Detect which cell encompasses the target text, then output its [X, Y] center coordinate. 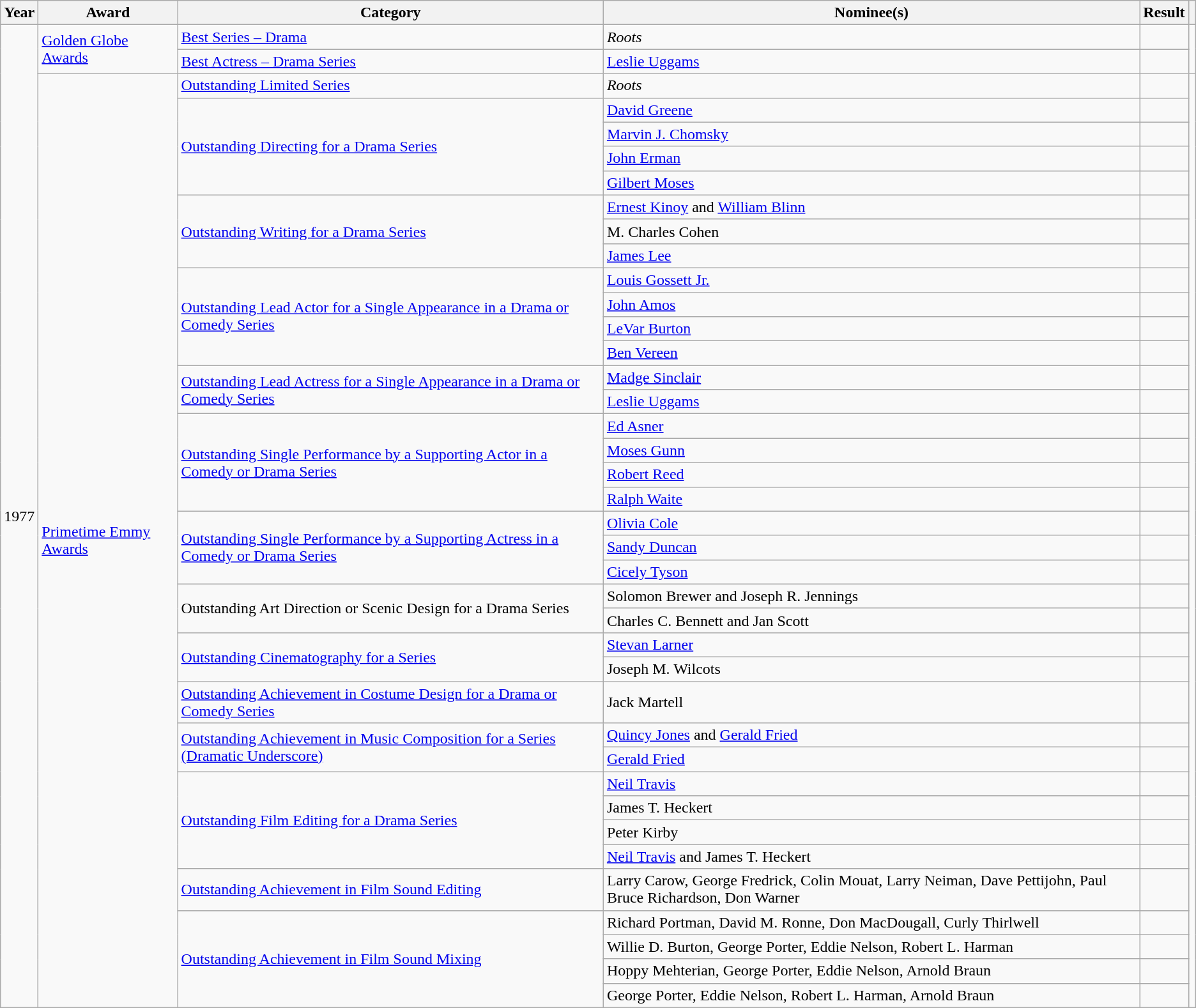
Ernest Kinoy and William Blinn [871, 207]
Sandy Duncan [871, 547]
Best Actress – Drama Series [390, 61]
Ralph Waite [871, 499]
James T. Heckert [871, 808]
Primetime Emmy Awards [108, 540]
Stevan Larner [871, 645]
1977 [19, 516]
Outstanding Art Direction or Scenic Design for a Drama Series [390, 608]
Neil Travis and James T. Heckert [871, 857]
Peter Kirby [871, 832]
Louis Gossett Jr. [871, 280]
Quincy Jones and Gerald Fried [871, 735]
Gerald Fried [871, 760]
Moses Gunn [871, 450]
Madge Sinclair [871, 378]
Willie D. Burton, George Porter, Eddie Nelson, Robert L. Harman [871, 947]
LeVar Burton [871, 329]
Outstanding Single Performance by a Supporting Actor in a Comedy or Drama Series [390, 462]
George Porter, Eddie Nelson, Robert L. Harman, Arnold Braun [871, 995]
Golden Globe Awards [108, 49]
David Greene [871, 110]
Robert Reed [871, 475]
Outstanding Achievement in Costume Design for a Drama or Comedy Series [390, 701]
Outstanding Limited Series [390, 86]
Neil Travis [871, 784]
Larry Carow, George Fredrick, Colin Mouat, Larry Neiman, Dave Pettijohn, Paul Bruce Richardson, Don Warner [871, 889]
Charles C. Bennett and Jan Scott [871, 620]
Award [108, 13]
Outstanding Cinematography for a Series [390, 657]
Marvin J. Chomsky [871, 134]
Outstanding Lead Actor for a Single Appearance in a Drama or Comedy Series [390, 316]
Olivia Cole [871, 523]
Ed Asner [871, 426]
James Lee [871, 256]
Outstanding Single Performance by a Supporting Actress in a Comedy or Drama Series [390, 547]
Outstanding Lead Actress for a Single Appearance in a Drama or Comedy Series [390, 390]
M. Charles Cohen [871, 231]
Solomon Brewer and Joseph R. Jennings [871, 596]
Ben Vereen [871, 353]
John Amos [871, 305]
John Erman [871, 158]
Richard Portman, David M. Ronne, Don MacDougall, Curly Thirlwell [871, 922]
Outstanding Achievement in Film Sound Mixing [390, 959]
Outstanding Film Editing for a Drama Series [390, 820]
Cicely Tyson [871, 572]
Best Series – Drama [390, 37]
Category [390, 13]
Year [19, 13]
Outstanding Achievement in Music Composition for a Series (Dramatic Underscore) [390, 747]
Outstanding Writing for a Drama Series [390, 231]
Gilbert Moses [871, 183]
Result [1164, 13]
Nominee(s) [871, 13]
Hoppy Mehterian, George Porter, Eddie Nelson, Arnold Braun [871, 971]
Outstanding Directing for a Drama Series [390, 146]
Jack Martell [871, 701]
Outstanding Achievement in Film Sound Editing [390, 889]
Joseph M. Wilcots [871, 669]
